Extract the (x, y) coordinate from the center of the cell holding the provided text.  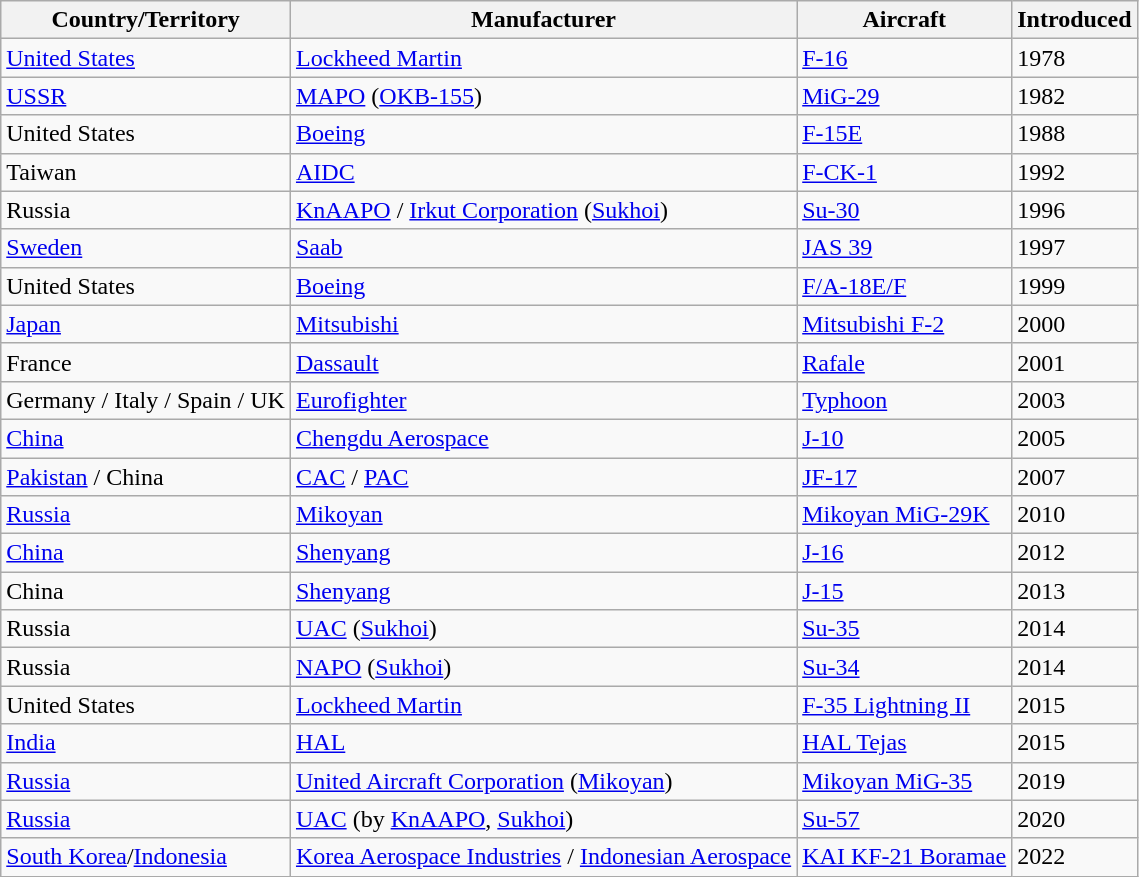
Dassault (543, 362)
F/A-18E/F (904, 286)
2012 (1074, 553)
Saab (543, 248)
Mitsubishi (543, 324)
Pakistan / China (146, 477)
UAC (Sukhoi) (543, 629)
Su-30 (904, 210)
Mikoyan (543, 515)
2022 (1074, 857)
JF-17 (904, 477)
CAC / PAC (543, 477)
2019 (1074, 781)
1978 (1074, 58)
KAI KF-21 Boramae (904, 857)
2000 (1074, 324)
2013 (1074, 591)
F-15E (904, 134)
2001 (1074, 362)
Mikoyan MiG-29K (904, 515)
Su-57 (904, 819)
2010 (1074, 515)
Mikoyan MiG-35 (904, 781)
J-10 (904, 438)
F-35 Lightning II (904, 705)
Eurofighter (543, 400)
2007 (1074, 477)
Sweden (146, 248)
Country/Territory (146, 20)
NAPO (Sukhoi) (543, 667)
2020 (1074, 819)
MAPO (OKB-155) (543, 96)
Introduced (1074, 20)
J-15 (904, 591)
Su-35 (904, 629)
Chengdu Aerospace (543, 438)
J-16 (904, 553)
United Aircraft Corporation (Mikoyan) (543, 781)
South Korea/Indonesia (146, 857)
HAL Tejas (904, 743)
Typhoon (904, 400)
1992 (1074, 172)
Rafale (904, 362)
Japan (146, 324)
Aircraft (904, 20)
Germany / Italy / Spain / UK (146, 400)
1997 (1074, 248)
1999 (1074, 286)
1988 (1074, 134)
UAC (by KnAAPO, Sukhoi) (543, 819)
MiG-29 (904, 96)
F-16 (904, 58)
1982 (1074, 96)
India (146, 743)
France (146, 362)
USSR (146, 96)
Su-34 (904, 667)
Mitsubishi F-2 (904, 324)
KnAAPO / Irkut Corporation (Sukhoi) (543, 210)
2003 (1074, 400)
JAS 39 (904, 248)
1996 (1074, 210)
HAL (543, 743)
AIDC (543, 172)
Korea Aerospace Industries / Indonesian Aerospace (543, 857)
2005 (1074, 438)
Taiwan (146, 172)
F-CK-1 (904, 172)
Manufacturer (543, 20)
